Search for the cell housing the specified text and yield its [x, y] center coordinate. 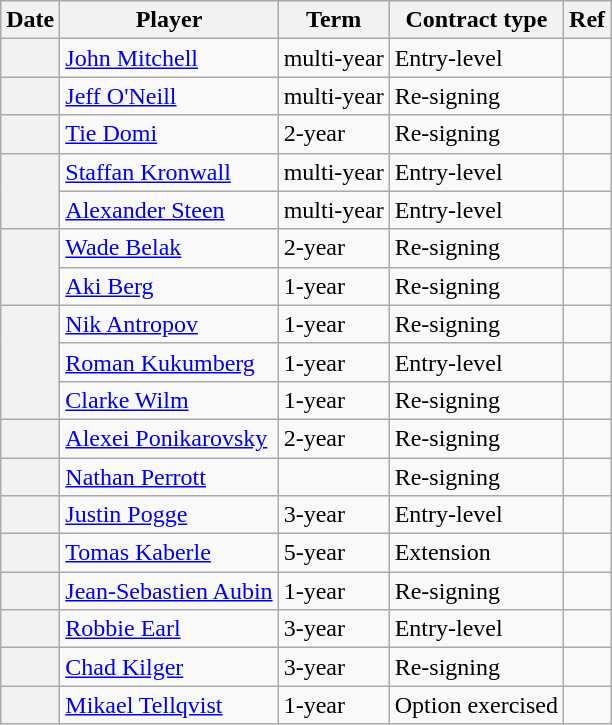
Clarke Wilm [169, 400]
Staffan Kronwall [169, 172]
Ref [588, 20]
Extension [476, 553]
Option exercised [476, 705]
Robbie Earl [169, 629]
Contract type [476, 20]
Mikael Tellqvist [169, 705]
Alexander Steen [169, 210]
Player [169, 20]
John Mitchell [169, 58]
Justin Pogge [169, 515]
Tie Domi [169, 134]
Chad Kilger [169, 667]
Roman Kukumberg [169, 362]
Jean-Sebastien Aubin [169, 591]
Tomas Kaberle [169, 553]
Nathan Perrott [169, 477]
Term [334, 20]
Wade Belak [169, 248]
Jeff O'Neill [169, 96]
Aki Berg [169, 286]
Date [30, 20]
5-year [334, 553]
Nik Antropov [169, 324]
Alexei Ponikarovsky [169, 438]
